Provide the [X, Y] coordinate of the cell's center where the given text is located.  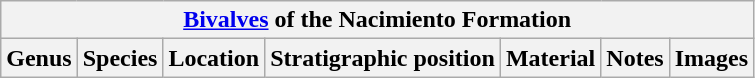
Images [711, 58]
Species [120, 58]
Genus [39, 58]
Notes [635, 58]
Material [550, 58]
Stratigraphic position [383, 58]
Location [214, 58]
Bivalves of the Nacimiento Formation [378, 20]
